Return the [x, y] coordinate for the center point of the cell that contains the specified text.  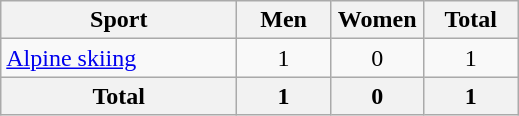
Men [284, 20]
Women [377, 20]
Sport [119, 20]
Alpine skiing [119, 58]
